Extract the (X, Y) coordinate from the center of the cell holding the provided text.  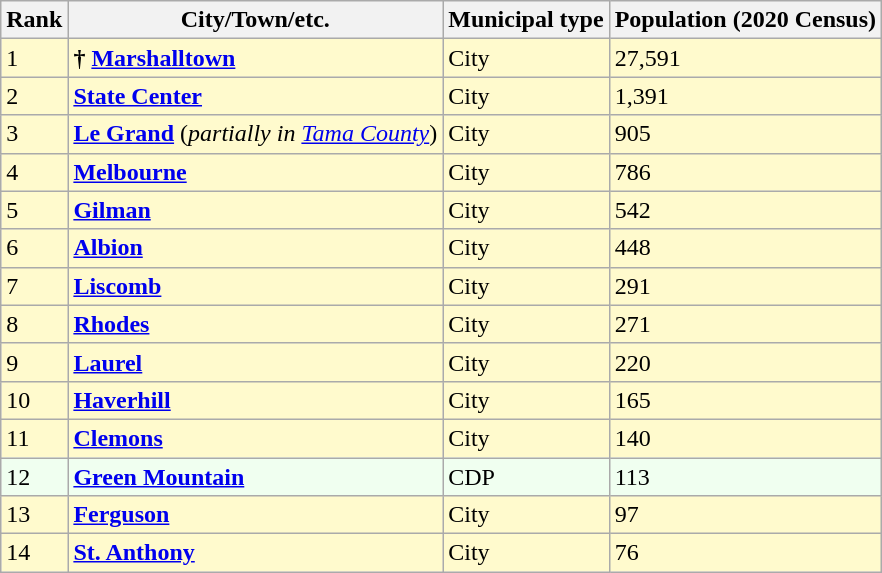
7 (34, 286)
† Marshalltown (256, 58)
905 (745, 134)
291 (745, 286)
5 (34, 210)
State Center (256, 96)
1 (34, 58)
City/Town/etc. (256, 20)
542 (745, 210)
Ferguson (256, 515)
Haverhill (256, 400)
11 (34, 438)
786 (745, 172)
Albion (256, 248)
10 (34, 400)
CDP (526, 477)
Gilman (256, 210)
Liscomb (256, 286)
St. Anthony (256, 553)
Rhodes (256, 324)
6 (34, 248)
113 (745, 477)
14 (34, 553)
448 (745, 248)
Clemons (256, 438)
Laurel (256, 362)
12 (34, 477)
Le Grand (partially in Tama County) (256, 134)
3 (34, 134)
8 (34, 324)
9 (34, 362)
13 (34, 515)
165 (745, 400)
Population (2020 Census) (745, 20)
Melbourne (256, 172)
Municipal type (526, 20)
271 (745, 324)
140 (745, 438)
Rank (34, 20)
76 (745, 553)
2 (34, 96)
Green Mountain (256, 477)
1,391 (745, 96)
220 (745, 362)
97 (745, 515)
27,591 (745, 58)
4 (34, 172)
